Return (x, y) of the center of cell containing provided text 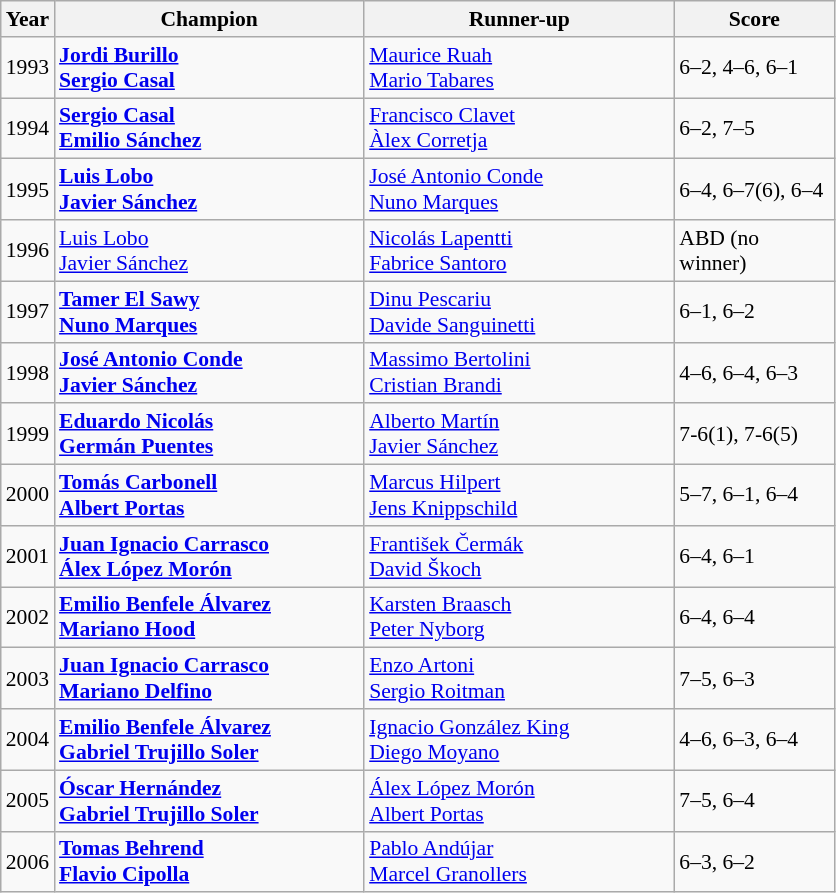
Emilio Benfele Álvarez Gabriel Trujillo Soler (209, 740)
6–2, 7–5 (754, 128)
1995 (28, 190)
2006 (28, 862)
Pablo Andújar Marcel Granollers (519, 862)
1999 (28, 434)
2001 (28, 556)
7–5, 6–4 (754, 800)
Juan Ignacio Carrasco Mariano Delfino (209, 678)
Score (754, 19)
5–7, 6–1, 6–4 (754, 496)
František Čermák David Škoch (519, 556)
6–4, 6–7(6), 6–4 (754, 190)
Runner-up (519, 19)
José Antonio Conde Nuno Marques (519, 190)
Tomas Behrend Flavio Cipolla (209, 862)
1998 (28, 372)
Tomás Carbonell Albert Portas (209, 496)
2000 (28, 496)
Tamer El Sawy Nuno Marques (209, 312)
1997 (28, 312)
José Antonio Conde Javier Sánchez (209, 372)
Sergio Casal Emilio Sánchez (209, 128)
1993 (28, 68)
6–3, 6–2 (754, 862)
Ignacio González King Diego Moyano (519, 740)
4–6, 6–4, 6–3 (754, 372)
Jordi Burillo Sergio Casal (209, 68)
2003 (28, 678)
Maurice Ruah Mario Tabares (519, 68)
Nicolás Lapentti Fabrice Santoro (519, 250)
2004 (28, 740)
6–4, 6–1 (754, 556)
4–6, 6–3, 6–4 (754, 740)
Alberto Martín Javier Sánchez (519, 434)
Champion (209, 19)
Dinu Pescariu Davide Sanguinetti (519, 312)
Enzo Artoni Sergio Roitman (519, 678)
2002 (28, 618)
7-6(1), 7-6(5) (754, 434)
ABD (no winner) (754, 250)
Emilio Benfele Álvarez Mariano Hood (209, 618)
Karsten Braasch Peter Nyborg (519, 618)
Francisco Clavet Àlex Corretja (519, 128)
1996 (28, 250)
Álex López Morón Albert Portas (519, 800)
7–5, 6–3 (754, 678)
Year (28, 19)
1994 (28, 128)
6–1, 6–2 (754, 312)
Eduardo Nicolás Germán Puentes (209, 434)
6–2, 4–6, 6–1 (754, 68)
2005 (28, 800)
6–4, 6–4 (754, 618)
Juan Ignacio Carrasco Álex López Morón (209, 556)
Massimo Bertolini Cristian Brandi (519, 372)
Óscar Hernández Gabriel Trujillo Soler (209, 800)
Marcus Hilpert Jens Knippschild (519, 496)
